Locate the cell with the specified text and output its [X, Y] center coordinate. 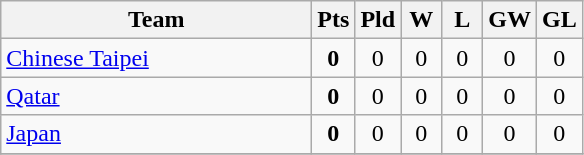
Qatar [156, 96]
Pld [378, 20]
GL [559, 20]
Team [156, 20]
Japan [156, 134]
L [462, 20]
Pts [334, 20]
W [422, 20]
GW [510, 20]
Chinese Taipei [156, 58]
